Scan for the cell matching the given text and deliver its (x, y) coordinate at center. 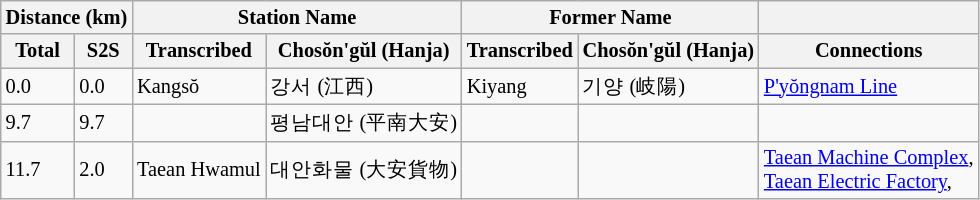
Distance (km) (66, 17)
Station Name (297, 17)
2.0 (103, 170)
Connections (868, 51)
Total (38, 51)
P'yŏngnam Line (868, 86)
Kiyang (520, 86)
Former Name (610, 17)
Taean Machine Complex,Taean Electric Factory, (868, 170)
대안화물 (大安貨物) (364, 170)
Kangsŏ (198, 86)
기양 (岐陽) (668, 86)
11.7 (38, 170)
평남대안 (平南大安) (364, 122)
강서 (江西) (364, 86)
S2S (103, 51)
Taean Hwamul (198, 170)
